Detect which cell encompasses the target text, then output its (x, y) center coordinate. 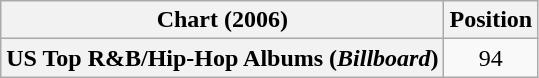
Chart (2006) (222, 20)
94 (491, 58)
US Top R&B/Hip-Hop Albums (Billboard) (222, 58)
Position (491, 20)
